Capture the cell that displays the provided text and extract its [X, Y] central coordinate. 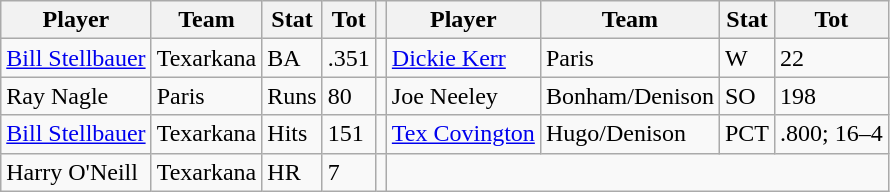
.351 [348, 58]
Runs [292, 96]
22 [832, 58]
Harry O'Neill [76, 172]
HR [292, 172]
PCT [746, 134]
SO [746, 96]
Joe Neeley [463, 96]
Bonham/Denison [630, 96]
Tex Covington [463, 134]
Dickie Kerr [463, 58]
198 [832, 96]
.800; 16–4 [832, 134]
7 [348, 172]
80 [348, 96]
Ray Nagle [76, 96]
Hugo/Denison [630, 134]
151 [348, 134]
Hits [292, 134]
BA [292, 58]
W [746, 58]
